For the text-containing cell, return its midpoint in (x, y) coordinate format. 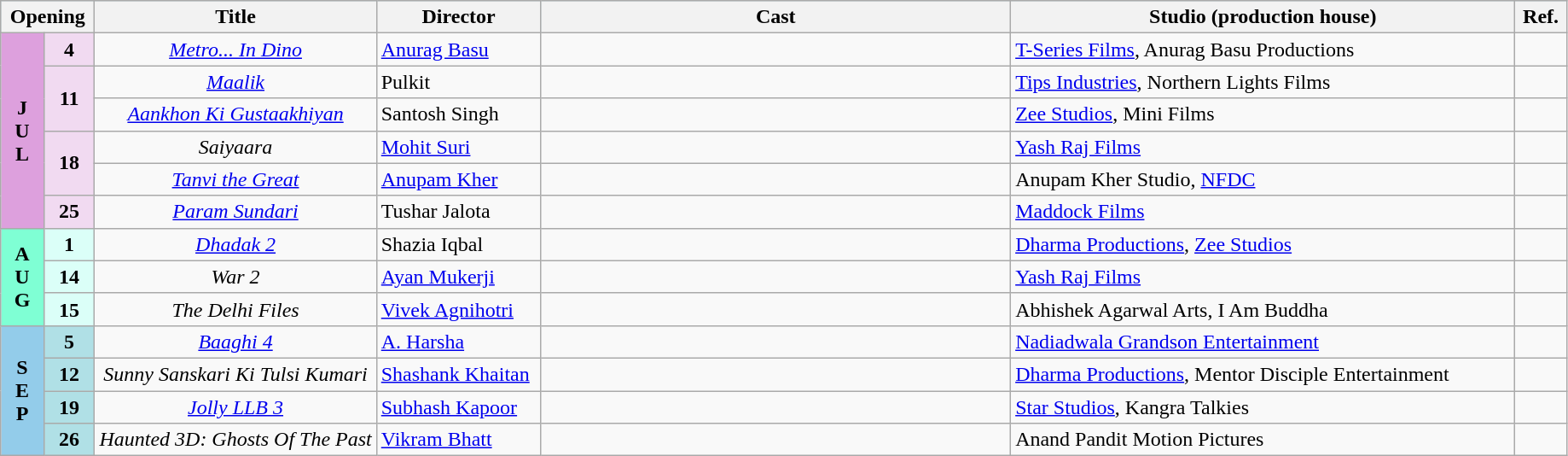
Tanvi the Great (235, 179)
26 (69, 440)
Ref. (1541, 17)
Anand Pandit Motion Pictures (1263, 440)
AUG (22, 277)
12 (69, 374)
19 (69, 407)
Subhash Kapoor (459, 407)
Cast (776, 17)
15 (69, 309)
Vikram Bhatt (459, 440)
1 (69, 244)
A. Harsha (459, 342)
Anupam Kher Studio, NFDC (1263, 179)
SEP (22, 390)
Ayan Mukerji (459, 277)
T-Series Films, Anurag Basu Productions (1263, 50)
Tushar Jalota (459, 212)
Santosh Singh (459, 114)
JUL (22, 131)
War 2 (235, 277)
Tips Industries, Northern Lights Films (1263, 82)
Vivek Agnihotri (459, 309)
Haunted 3D: Ghosts Of The Past (235, 440)
Opening (48, 17)
Maddock Films (1263, 212)
25 (69, 212)
Jolly LLB 3 (235, 407)
Maalik (235, 82)
Dharma Productions, Mentor Disciple Entertainment (1263, 374)
Pulkit (459, 82)
Shashank Khaitan (459, 374)
14 (69, 277)
Studio (production house) (1263, 17)
Mohit Suri (459, 147)
The Delhi Files (235, 309)
Zee Studios, Mini Films (1263, 114)
Anurag Basu (459, 50)
Saiyaara (235, 147)
Dharma Productions, Zee Studios (1263, 244)
18 (69, 163)
5 (69, 342)
Dhadak 2 (235, 244)
Param Sundari (235, 212)
11 (69, 98)
Director (459, 17)
Aankhon Ki Gustaakhiyan (235, 114)
Shazia Iqbal (459, 244)
Nadiadwala Grandson Entertainment (1263, 342)
4 (69, 50)
Abhishek Agarwal Arts, I Am Buddha (1263, 309)
Star Studios, Kangra Talkies (1263, 407)
Sunny Sanskari Ki Tulsi Kumari (235, 374)
Title (235, 17)
Anupam Kher (459, 179)
Metro... In Dino (235, 50)
Baaghi 4 (235, 342)
